Find where the given text appears and provide that cell's center as (X, Y) coordinate. 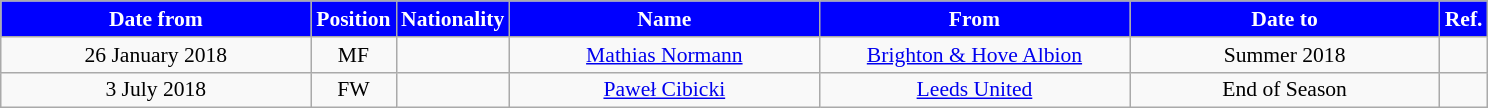
FW (354, 90)
Brighton & Hove Albion (974, 55)
From (974, 19)
MF (354, 55)
Date to (1285, 19)
Ref. (1464, 19)
Nationality (452, 19)
Leeds United (974, 90)
Position (354, 19)
Name (664, 19)
Date from (156, 19)
3 July 2018 (156, 90)
26 January 2018 (156, 55)
Summer 2018 (1285, 55)
Mathias Normann (664, 55)
Paweł Cibicki (664, 90)
End of Season (1285, 90)
